From the cell containing the given text, extract its center point as [X, Y] coordinate. 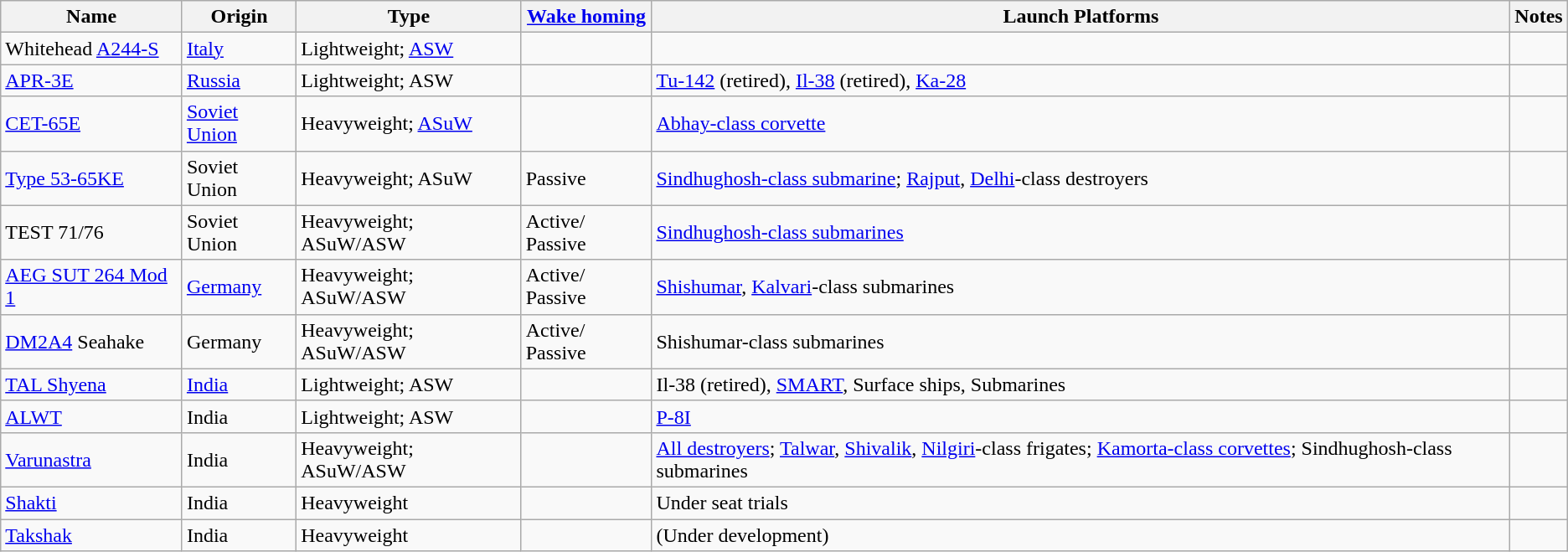
Launch Platforms [1081, 17]
Under seat trials [1081, 503]
Passive [586, 178]
CET-65E [92, 124]
Abhay-class corvette [1081, 124]
Origin [239, 17]
P-8I [1081, 416]
(Under development) [1081, 535]
Name [92, 17]
AEG SUT 264 Mod 1 [92, 286]
Russia [239, 80]
Shishumar-class submarines [1081, 342]
Varunastra [92, 459]
TAL Shyena [92, 384]
TEST 71/76 [92, 233]
Whitehead A244-S [92, 49]
DM2A4 Seahake [92, 342]
Takshak [92, 535]
Sindhughosh-class submarine; Rajput, Delhi-class destroyers [1081, 178]
Type [409, 17]
Sindhughosh-class submarines [1081, 233]
Wake homing [586, 17]
APR-3E [92, 80]
Italy [239, 49]
Type 53-65KE [92, 178]
Tu-142 (retired), Il-38 (retired), Ka-28 [1081, 80]
All destroyers; Talwar, Shivalik, Nilgiri-class frigates; Kamorta-class corvettes; Sindhughosh-class submarines [1081, 459]
Shishumar, Kalvari-class submarines [1081, 286]
Shakti [92, 503]
Il-38 (retired), SMART, Surface ships, Submarines [1081, 384]
ALWT [92, 416]
Notes [1539, 17]
